Determine the (X, Y) coordinate at the center of the cell enclosing the given text.  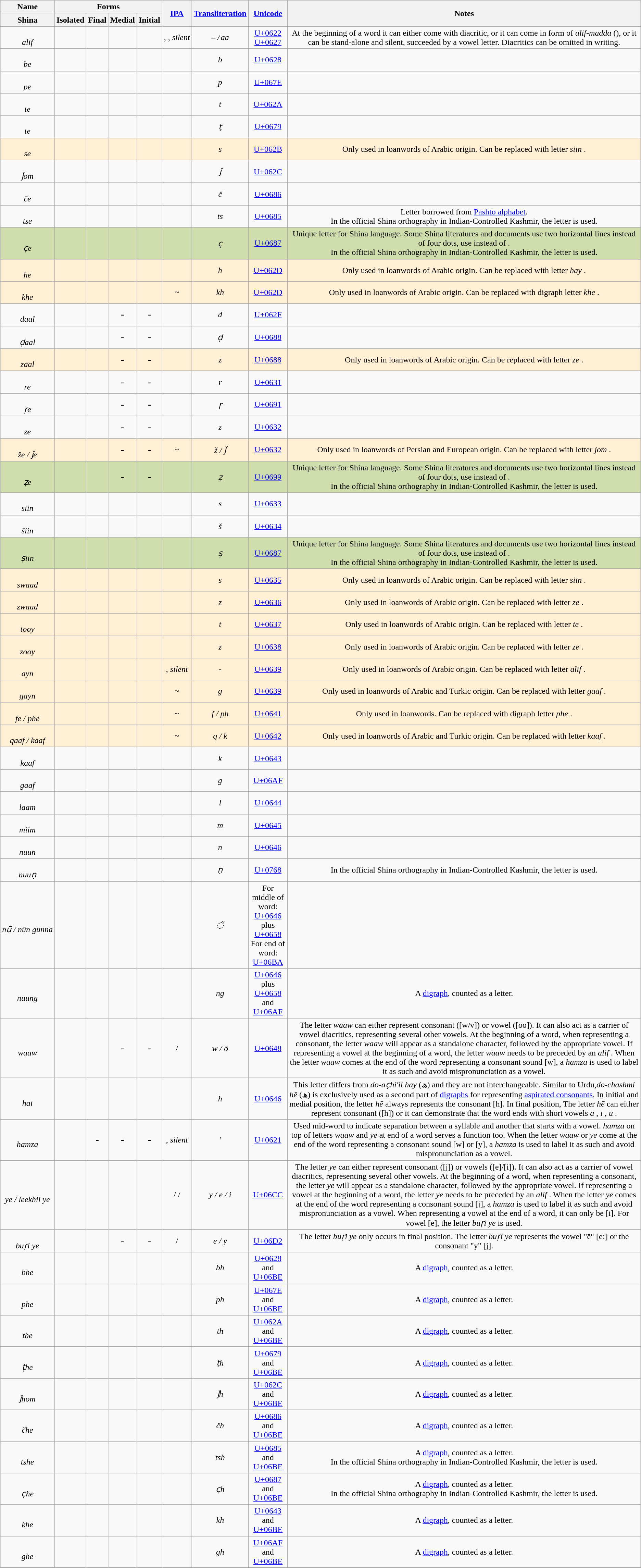
he (27, 270)
U+06D2 (268, 1241)
Only used in loanwords of Arabic and Turkic origin. Can be replaced with letter gaaf . (464, 691)
zwaad (27, 602)
ṣiin (27, 553)
Forms (108, 7)
U+0646plusU+0658andU+06AF (268, 993)
nuun (27, 848)
c̣ (220, 243)
ǰhom (27, 1394)
U+0768 (268, 870)
Transliteration (220, 13)
bh (220, 1268)
ž / ǰ (220, 450)
ghe (27, 1552)
U+062C andU+06BE (268, 1394)
miim (27, 825)
kaaf (27, 758)
In the official Shina orthography in Indian-Controlled Kashmir, the letter is used. (464, 870)
ṇ (220, 870)
qaaf / kaaf (27, 736)
nuung (27, 993)
Isolated (70, 20)
U+0686andU+06BE (268, 1425)
ǰ (220, 171)
U+0687andU+06BE (268, 1489)
U+0636 (268, 602)
c̣h (220, 1489)
r (220, 382)
th (220, 1331)
Only used in loanwords of Persian and European origin. Can be replaced with letter jom . (464, 450)
U+0621 (268, 1140)
U+0642 (268, 736)
U+0699 (268, 477)
U+0643andU+06BE (268, 1520)
ts (220, 217)
U+0679 (268, 127)
U+0634 (268, 526)
U+0638 (268, 647)
y / e / i (220, 1195)
m (220, 825)
bhe (27, 1268)
ṭhe (27, 1362)
/ / (177, 1195)
IPA (177, 13)
Only used in loanwords. Can be replaced with digraph letter phe . (464, 714)
gh (220, 1552)
U+0628 (268, 60)
U+06AF (268, 780)
hamza (27, 1140)
U+0622U+0627 (268, 38)
buṛi ye (27, 1241)
U+0685andU+06BE (268, 1457)
phe (27, 1299)
q / k (220, 736)
, , silent (177, 38)
ng (220, 993)
Only used in loanwords of Arabic origin. Can be replaced with letter te . (464, 624)
‍~‍ (177, 450)
c̣e (27, 243)
ṭ (220, 127)
zooy (27, 647)
š (220, 526)
nuuṇ (27, 870)
ẓ (220, 477)
U+0691 (268, 405)
U+067E (268, 82)
U+067EandU+06BE (268, 1299)
daal (27, 314)
tse (27, 217)
U+0685 (268, 217)
U+0628andU+06BE (268, 1268)
č (220, 194)
U+0679andU+06BE (268, 1362)
swaad (27, 580)
hai (27, 1099)
fe / phe (27, 714)
U+0686 (268, 194)
◌̃ (220, 925)
k (220, 758)
šiin (27, 526)
Unicode (268, 13)
ṛe (27, 405)
Letter borrowed from Pashto alphabet.In the official Shina orthography in Indian-Controlled Kashmir, the letter is used. (464, 217)
U+0645 (268, 825)
laam (27, 803)
gaaf (27, 780)
l (220, 803)
čhe (27, 1425)
siin (27, 504)
Only used in loanwords of Arabic and Turkic origin. Can be replaced with letter kaaf . (464, 736)
ph (220, 1299)
’ (220, 1140)
n (220, 848)
U+062A (268, 104)
U+0643 (268, 758)
tshe (27, 1457)
U+0648 (268, 1048)
U+062C (268, 171)
U+062B (268, 149)
f / ph (220, 714)
Only used in loanwords of Arabic origin. Can be replaced with digraph letter khe . (464, 293)
alif (27, 38)
se (27, 149)
tsh (220, 1457)
Initial (149, 20)
U+0644 (268, 803)
ǰh (220, 1394)
ṭh (220, 1362)
tooy (27, 624)
ayn (27, 669)
– / aa (220, 38)
U+06CC (268, 1195)
ẓe (27, 477)
U+062F (268, 314)
c̣he (27, 1489)
Notes (464, 13)
Name (27, 7)
U+0633 (268, 504)
U+0641 (268, 714)
ḍaal (27, 337)
Only used in loanwords of Arabic origin. Can be replaced with letter alif . (464, 669)
ḍ (220, 337)
Final (97, 20)
The letter buṛi ye only occurs in final position. The letter buṛi ye represents the vowel "ē" [eː] or the consonant "y" [j]. (464, 1241)
gayn (27, 691)
zaal (27, 360)
nū̃ / nūn gunna (27, 925)
ze (27, 427)
re (27, 382)
the (27, 1331)
ṛ (220, 405)
be (27, 60)
ṣ (220, 553)
Only used in loanwords of Arabic origin. Can be replaced with letter hay . (464, 270)
U+0631 (268, 382)
Shina (27, 20)
pe (27, 82)
ye / leekhii ye (27, 1195)
w / ō (220, 1048)
U+0637 (268, 624)
Medial (123, 20)
e / y (220, 1241)
U+062AandU+06BE (268, 1331)
ǰom (27, 171)
U+06AFandU+06BE (268, 1552)
že / ǰe (27, 450)
For middle of word:U+0646plusU+0658For end of word:U+06BA (268, 925)
b (220, 60)
čh (220, 1425)
waaw (27, 1048)
d (220, 314)
če (27, 194)
U+0635 (268, 580)
p (220, 82)
